Return [X, Y] of the center of cell containing provided text 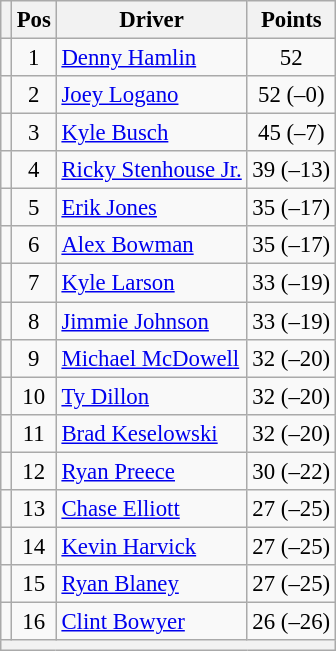
7 [34, 283]
14 [34, 546]
Kyle Busch [152, 133]
12 [34, 471]
Michael McDowell [152, 358]
5 [34, 208]
4 [34, 170]
52 [291, 58]
Ricky Stenhouse Jr. [152, 170]
11 [34, 433]
39 (–13) [291, 170]
9 [34, 358]
Erik Jones [152, 208]
1 [34, 58]
Pos [34, 20]
Ty Dillon [152, 396]
Joey Logano [152, 95]
Brad Keselowski [152, 433]
13 [34, 509]
Points [291, 20]
Denny Hamlin [152, 58]
Alex Bowman [152, 245]
26 (–26) [291, 621]
16 [34, 621]
15 [34, 584]
45 (–7) [291, 133]
Ryan Blaney [152, 584]
Ryan Preece [152, 471]
Kevin Harvick [152, 546]
6 [34, 245]
Driver [152, 20]
30 (–22) [291, 471]
Clint Bowyer [152, 621]
Kyle Larson [152, 283]
Chase Elliott [152, 509]
3 [34, 133]
2 [34, 95]
Jimmie Johnson [152, 321]
10 [34, 396]
52 (–0) [291, 95]
8 [34, 321]
